For the text-containing cell, return its midpoint in [X, Y] coordinate format. 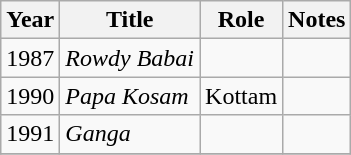
1987 [30, 58]
Title [130, 20]
1991 [30, 134]
Kottam [242, 96]
Rowdy Babai [130, 58]
1990 [30, 96]
Notes [317, 20]
Role [242, 20]
Year [30, 20]
Papa Kosam [130, 96]
Ganga [130, 134]
